Capture the cell that displays the provided text and extract its [X, Y] central coordinate. 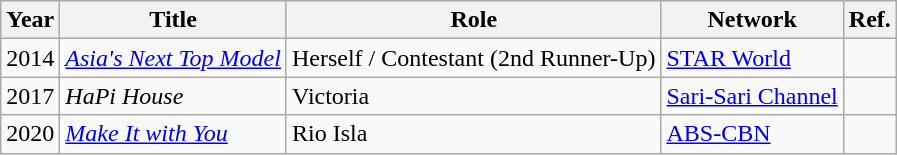
Rio Isla [474, 134]
ABS-CBN [752, 134]
STAR World [752, 58]
Ref. [870, 20]
HaPi House [174, 96]
Make It with You [174, 134]
Victoria [474, 96]
Role [474, 20]
Asia's Next Top Model [174, 58]
Herself / Contestant (2nd Runner-Up) [474, 58]
2017 [30, 96]
Network [752, 20]
Year [30, 20]
Title [174, 20]
2020 [30, 134]
Sari-Sari Channel [752, 96]
2014 [30, 58]
